Provide the (x, y) coordinate of the cell's center where the given text is located.  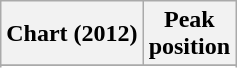
Peakposition (189, 34)
Chart (2012) (72, 34)
